For the text-containing cell, return its midpoint in (X, Y) coordinate format. 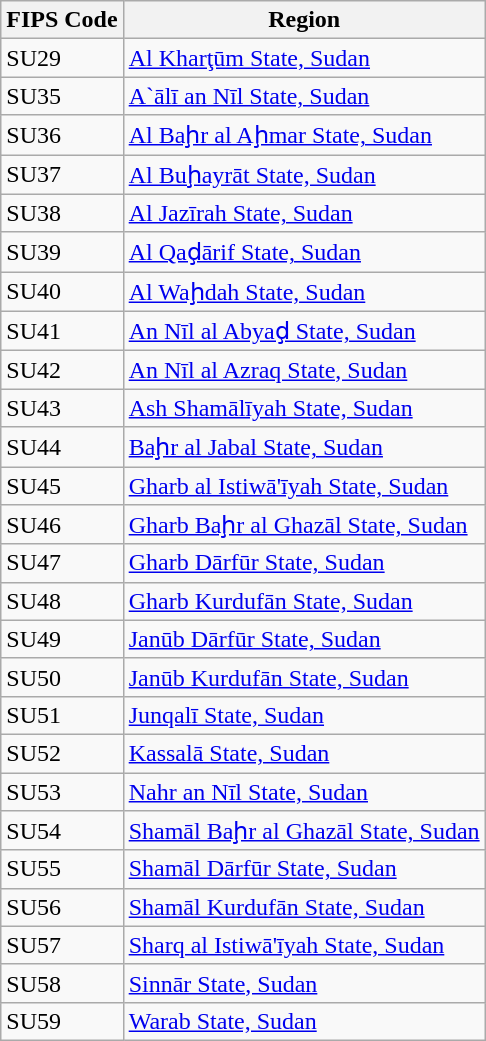
Shamāl Dārfūr State, Sudan (304, 869)
SU56 (62, 907)
SU37 (62, 174)
Shamāl Baḩr al Ghazāl State, Sudan (304, 831)
Ash Shamālīyah State, Sudan (304, 408)
SU41 (62, 331)
Sinnār State, Sudan (304, 983)
Al Waḩdah State, Sudan (304, 292)
SU47 (62, 563)
SU36 (62, 135)
Gharb Baḩr al Ghazāl State, Sudan (304, 525)
Kassalā State, Sudan (304, 753)
Baḩr al Jabal State, Sudan (304, 447)
Junqalī State, Sudan (304, 715)
SU43 (62, 408)
Nahr an Nīl State, Sudan (304, 791)
SU45 (62, 485)
SU50 (62, 677)
FIPS Code (62, 20)
An Nīl al Abyaḑ State, Sudan (304, 331)
Region (304, 20)
Al Buḩayrāt State, Sudan (304, 174)
SU54 (62, 831)
SU52 (62, 753)
Janūb Kurdufān State, Sudan (304, 677)
SU51 (62, 715)
SU49 (62, 639)
A`ālī an Nīl State, Sudan (304, 96)
Al Qaḑārif State, Sudan (304, 252)
SU29 (62, 58)
Al Baḩr al Aḩmar State, Sudan (304, 135)
SU58 (62, 983)
Shamāl Kurdufān State, Sudan (304, 907)
SU59 (62, 1021)
SU55 (62, 869)
SU57 (62, 945)
Gharb Dārfūr State, Sudan (304, 563)
SU42 (62, 370)
SU39 (62, 252)
SU53 (62, 791)
An Nīl al Azraq State, Sudan (304, 370)
Al Jazīrah State, Sudan (304, 213)
SU40 (62, 292)
Janūb Dārfūr State, Sudan (304, 639)
Gharb al Istiwā'īyah State, Sudan (304, 485)
Sharq al Istiwā'īyah State, Sudan (304, 945)
SU46 (62, 525)
SU44 (62, 447)
SU48 (62, 601)
Gharb Kurdufān State, Sudan (304, 601)
Warab State, Sudan (304, 1021)
SU35 (62, 96)
SU38 (62, 213)
Al Kharţūm State, Sudan (304, 58)
